Capture the cell that displays the provided text and extract its (X, Y) central coordinate. 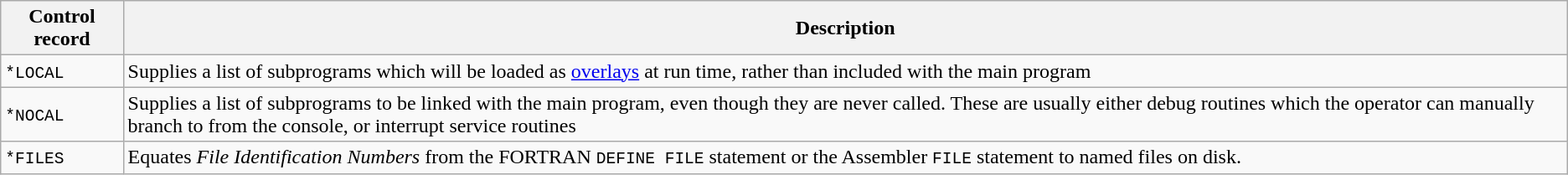
*LOCAL (62, 71)
Control record (62, 28)
Description (845, 28)
*FILES (62, 157)
Supplies a list of subprograms which will be loaded as overlays at run time, rather than included with the main program (845, 71)
Equates File Identification Numbers from the FORTRAN DEFINE FILE statement or the Assembler FILE statement to named files on disk. (845, 157)
*NOCAL (62, 114)
